Find where the given text appears and provide that cell's center as (X, Y) coordinate. 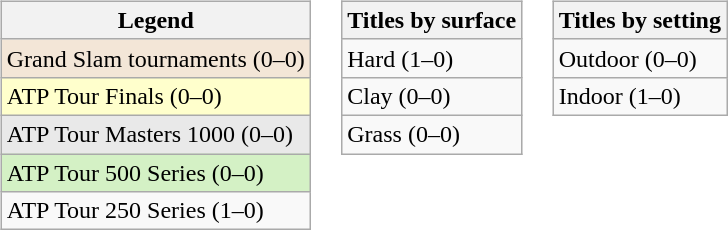
Outdoor (0–0) (640, 58)
Grand Slam tournaments (0–0) (156, 58)
ATP Tour Finals (0–0) (156, 96)
Clay (0–0) (432, 96)
Legend (156, 20)
ATP Tour Masters 1000 (0–0) (156, 134)
Titles by surface (432, 20)
Hard (1–0) (432, 58)
Titles by setting (640, 20)
ATP Tour 250 Series (1–0) (156, 211)
ATP Tour 500 Series (0–0) (156, 173)
Indoor (1–0) (640, 96)
Grass (0–0) (432, 134)
